Output the (x, y) coordinate of the center of the cell containing the given text.  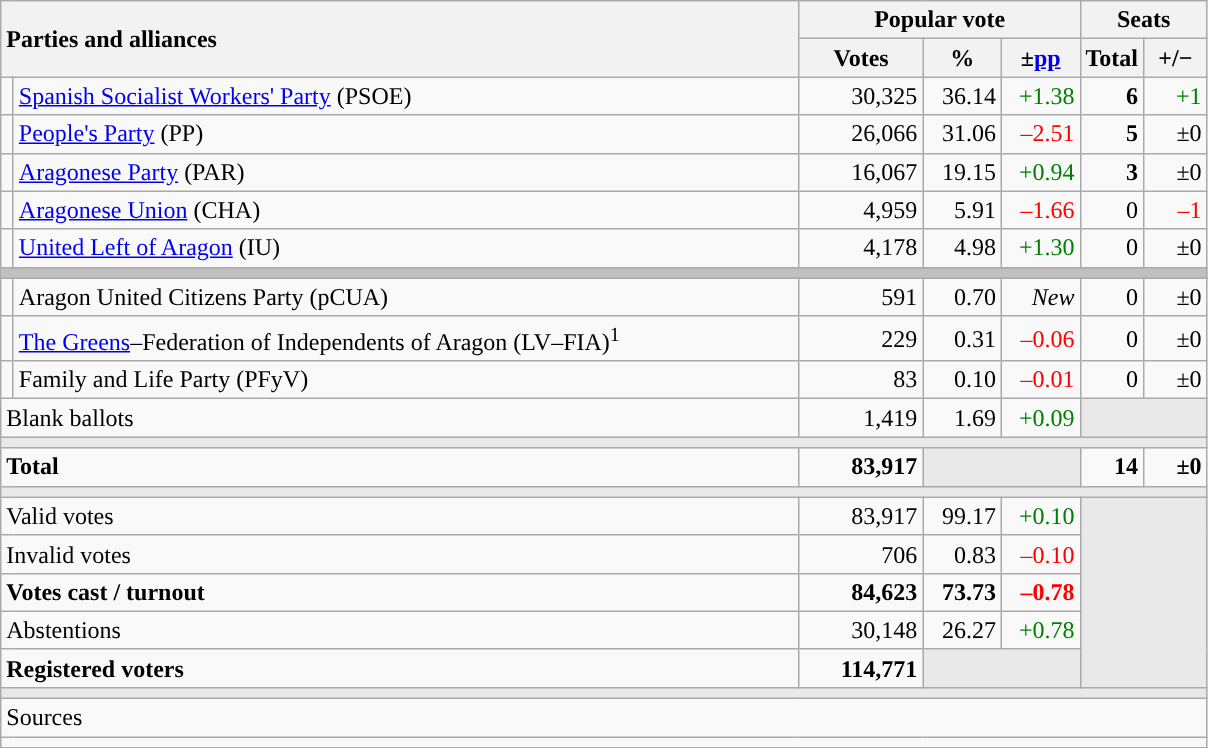
706 (861, 554)
31.06 (962, 134)
–0.10 (1040, 554)
4,959 (861, 210)
Sources (604, 718)
+/− (1176, 58)
30,325 (861, 96)
19.15 (962, 172)
16,067 (861, 172)
People's Party (PP) (406, 134)
30,148 (861, 630)
5 (1112, 134)
Aragon United Citizens Party (pCUA) (406, 297)
0.10 (962, 380)
26,066 (861, 134)
+0.94 (1040, 172)
Seats (1144, 20)
Popular vote (940, 20)
+0.78 (1040, 630)
5.91 (962, 210)
0.70 (962, 297)
Blank ballots (400, 418)
Spanish Socialist Workers' Party (PSOE) (406, 96)
Invalid votes (400, 554)
–0.01 (1040, 380)
591 (861, 297)
Votes (861, 58)
26.27 (962, 630)
Votes cast / turnout (400, 592)
+1.30 (1040, 248)
Registered voters (400, 668)
New (1040, 297)
United Left of Aragon (IU) (406, 248)
–1 (1176, 210)
+1.38 (1040, 96)
Abstentions (400, 630)
73.73 (962, 592)
229 (861, 338)
1,419 (861, 418)
0.83 (962, 554)
±pp (1040, 58)
36.14 (962, 96)
% (962, 58)
99.17 (962, 516)
4,178 (861, 248)
3 (1112, 172)
–2.51 (1040, 134)
Valid votes (400, 516)
6 (1112, 96)
84,623 (861, 592)
–0.06 (1040, 338)
1.69 (962, 418)
–1.66 (1040, 210)
+0.10 (1040, 516)
–0.78 (1040, 592)
114,771 (861, 668)
The Greens–Federation of Independents of Aragon (LV–FIA)1 (406, 338)
83 (861, 380)
0.31 (962, 338)
14 (1112, 467)
4.98 (962, 248)
+0.09 (1040, 418)
Aragonese Party (PAR) (406, 172)
+1 (1176, 96)
Parties and alliances (400, 39)
Aragonese Union (CHA) (406, 210)
Family and Life Party (PFyV) (406, 380)
